Return the (X, Y) coordinate for the center point of the cell that contains the specified text.  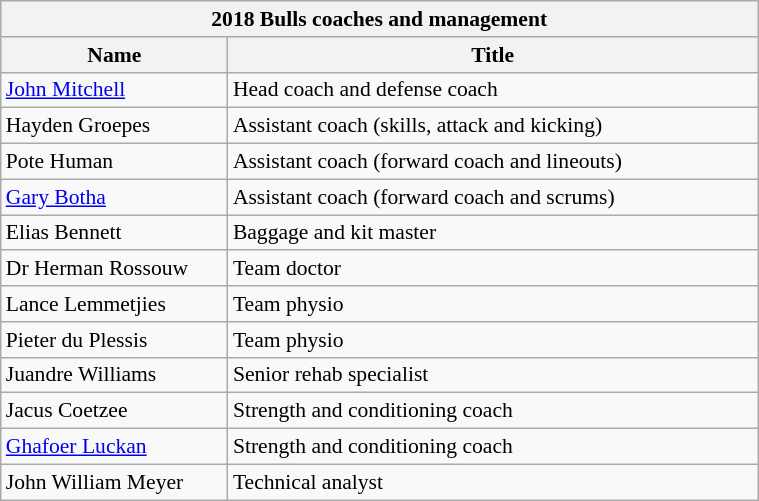
Team doctor (493, 269)
Pieter du Plessis (114, 340)
Name (114, 55)
John William Meyer (114, 482)
Head coach and defense coach (493, 90)
Lance Lemmetjies (114, 304)
Dr Herman Rossouw (114, 269)
Assistant coach (forward coach and scrums) (493, 197)
Gary Botha (114, 197)
Assistant coach (skills, attack and kicking) (493, 126)
Hayden Groepes (114, 126)
Baggage and kit master (493, 233)
Pote Human (114, 162)
Technical analyst (493, 482)
Title (493, 55)
Assistant coach (forward coach and lineouts) (493, 162)
Jacus Coetzee (114, 411)
Juandre Williams (114, 375)
2018 Bulls coaches and management (380, 19)
John Mitchell (114, 90)
Elias Bennett (114, 233)
Ghafoer Luckan (114, 447)
Senior rehab specialist (493, 375)
